Provide the (X, Y) coordinate of the cell's center where the given text is located.  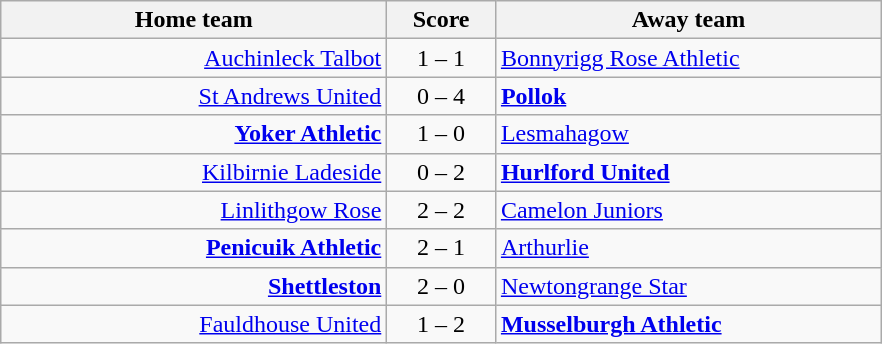
1 – 1 (442, 58)
Lesmahagow (688, 134)
Linlithgow Rose (194, 210)
Musselburgh Athletic (688, 324)
1 – 0 (442, 134)
Camelon Juniors (688, 210)
Pollok (688, 96)
2 – 2 (442, 210)
0 – 2 (442, 172)
Newtongrange Star (688, 286)
Kilbirnie Ladeside (194, 172)
Hurlford United (688, 172)
Yoker Athletic (194, 134)
Bonnyrigg Rose Athletic (688, 58)
2 – 1 (442, 248)
Fauldhouse United (194, 324)
0 – 4 (442, 96)
Auchinleck Talbot (194, 58)
Shettleston (194, 286)
St Andrews United (194, 96)
Home team (194, 20)
Away team (688, 20)
1 – 2 (442, 324)
Arthurlie (688, 248)
Score (442, 20)
Penicuik Athletic (194, 248)
2 – 0 (442, 286)
